Return the (X, Y) coordinate for the center point of the cell that contains the specified text.  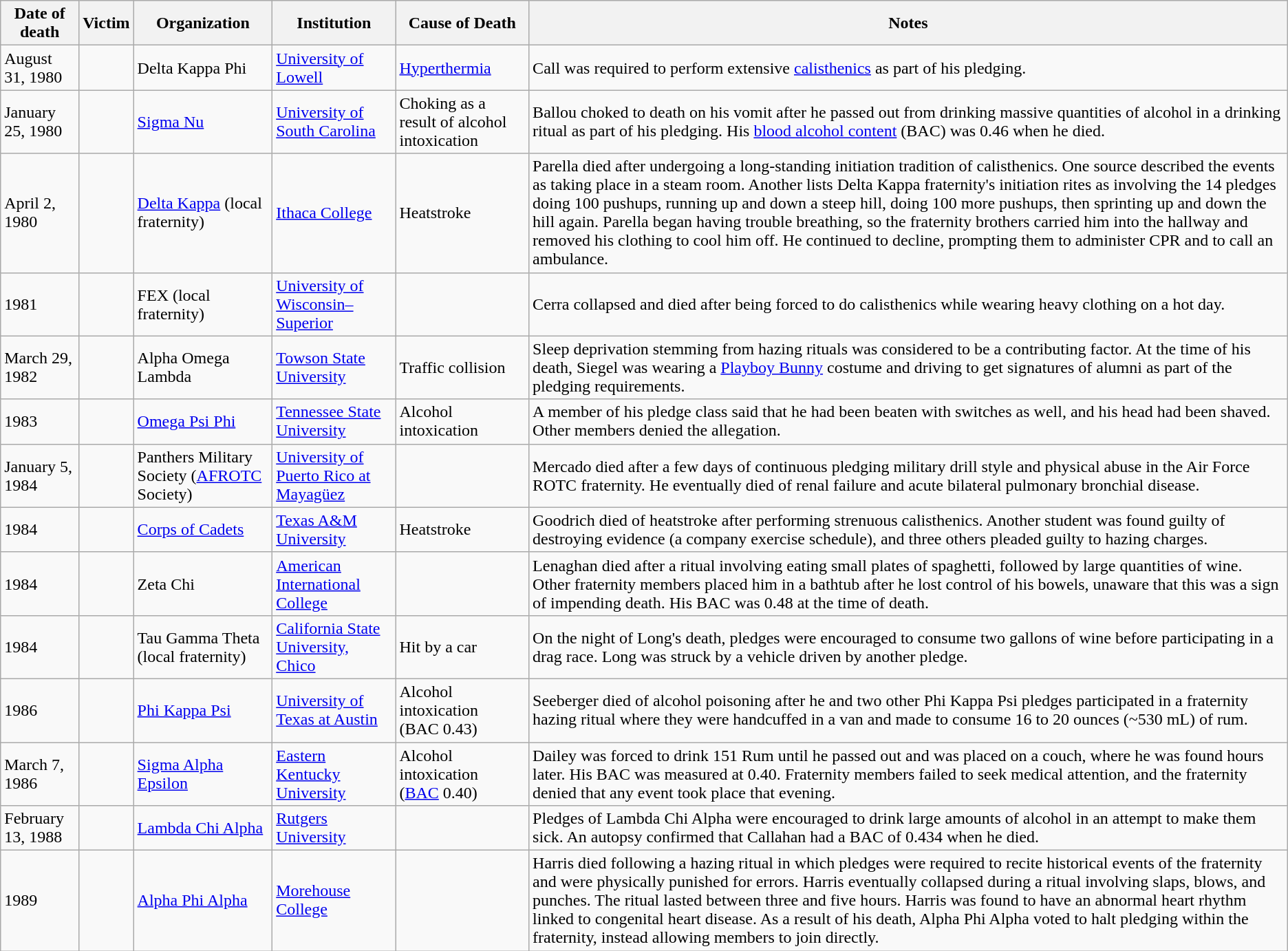
University of Puerto Rico at Mayagüez (334, 475)
March 29, 1982 (40, 367)
Cause of Death (462, 23)
Tennessee State University (334, 421)
1981 (40, 304)
Victim (106, 23)
Zeta Chi (203, 584)
Ithaca College (334, 213)
Alcohol intoxication(BAC 0.40) (462, 773)
Tau Gamma Theta (local fraternity) (203, 647)
1983 (40, 421)
American International College (334, 584)
Delta Kappa Phi (203, 67)
Texas A&M University (334, 530)
Institution (334, 23)
Sigma Nu (203, 122)
January 25, 1980 (40, 122)
Cerra collapsed and died after being forced to do calisthenics while wearing heavy clothing on a hot day. (908, 304)
A member of his pledge class said that he had been beaten with switches as well, and his head had been shaved. Other members denied the allegation. (908, 421)
Lambda Chi Alpha (203, 829)
University of Wisconsin–Superior (334, 304)
Towson State University (334, 367)
Phi Kappa Psi (203, 710)
Choking as a result of alcohol intoxication (462, 122)
Alcohol intoxication(BAC 0.43) (462, 710)
Morehouse College (334, 901)
March 7, 1986 (40, 773)
Notes (908, 23)
Hyperthermia (462, 67)
Alpha Omega Lambda (203, 367)
Corps of Cadets (203, 530)
Delta Kappa (local fraternity) (203, 213)
Sigma Alpha Epsilon (203, 773)
Organization (203, 23)
Rutgers University (334, 829)
FEX (local fraternity) (203, 304)
January 5, 1984 (40, 475)
Panthers Military Society (AFROTC Society) (203, 475)
University of South Carolina (334, 122)
Alcohol intoxication (462, 421)
August 31, 1980 (40, 67)
California State University, Chico (334, 647)
University of Texas at Austin (334, 710)
Traffic collision (462, 367)
Omega Psi Phi (203, 421)
Call was required to perform extensive calisthenics as part of his pledging. (908, 67)
University of Lowell (334, 67)
February 13, 1988 (40, 829)
Eastern Kentucky University (334, 773)
April 2, 1980 (40, 213)
Alpha Phi Alpha (203, 901)
Hit by a car (462, 647)
Date of death (40, 23)
1986 (40, 710)
1989 (40, 901)
